Return the (x, y) coordinate for the center point of the cell that contains the specified text.  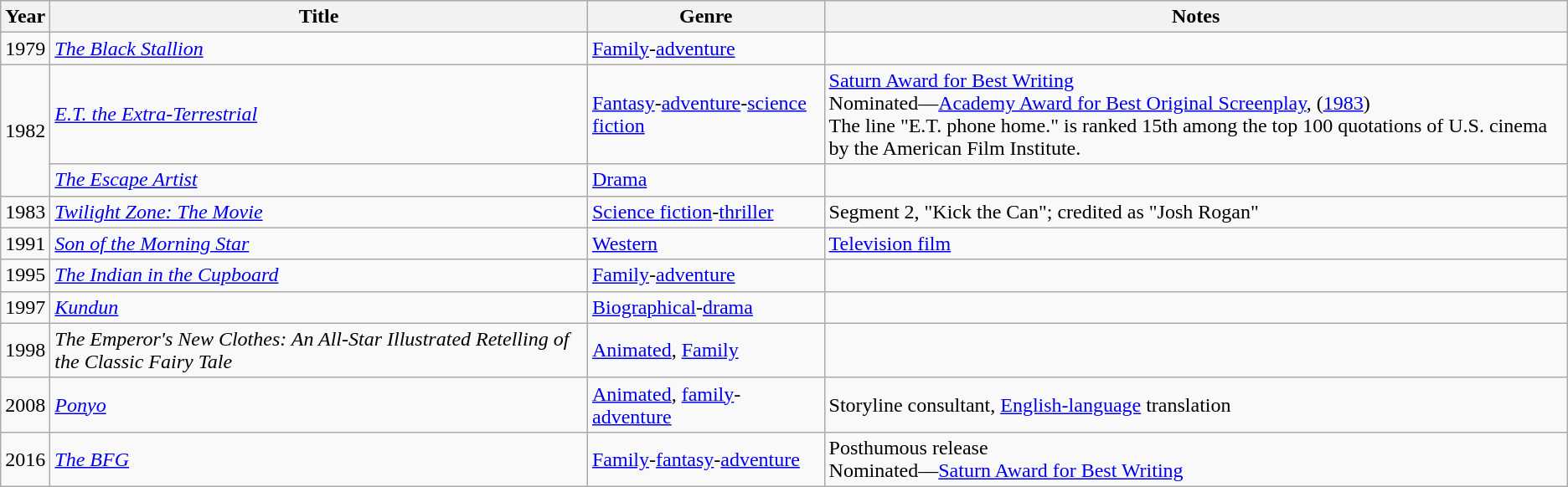
Kundun (319, 307)
1995 (25, 275)
Notes (1196, 17)
1997 (25, 307)
1991 (25, 243)
Twilight Zone: The Movie (319, 212)
Television film (1196, 243)
The Black Stallion (319, 49)
Animated, family-adventure (705, 405)
Biographical-drama (705, 307)
Science fiction-thriller (705, 212)
Genre (705, 17)
Segment 2, "Kick the Can"; credited as "Josh Rogan" (1196, 212)
1983 (25, 212)
1982 (25, 131)
Animated, Family (705, 350)
The Escape Artist (319, 180)
Title (319, 17)
The BFG (319, 459)
Son of the Morning Star (319, 243)
Family-fantasy-adventure (705, 459)
The Indian in the Cupboard (319, 275)
Ponyo (319, 405)
2008 (25, 405)
1979 (25, 49)
Fantasy-adventure-science fiction (705, 114)
Year (25, 17)
Storyline consultant, English-language translation (1196, 405)
2016 (25, 459)
Western (705, 243)
The Emperor's New Clothes: An All-Star Illustrated Retelling of the Classic Fairy Tale (319, 350)
Drama (705, 180)
E.T. the Extra-Terrestrial (319, 114)
Posthumous release Nominated—Saturn Award for Best Writing (1196, 459)
1998 (25, 350)
